Find where the given text appears and provide that cell's center as [x, y] coordinate. 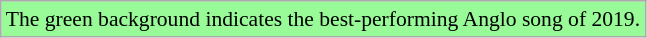
The green background indicates the best-performing Anglo song of 2019. [323, 19]
